From the cell containing the given text, extract its center point as [x, y] coordinate. 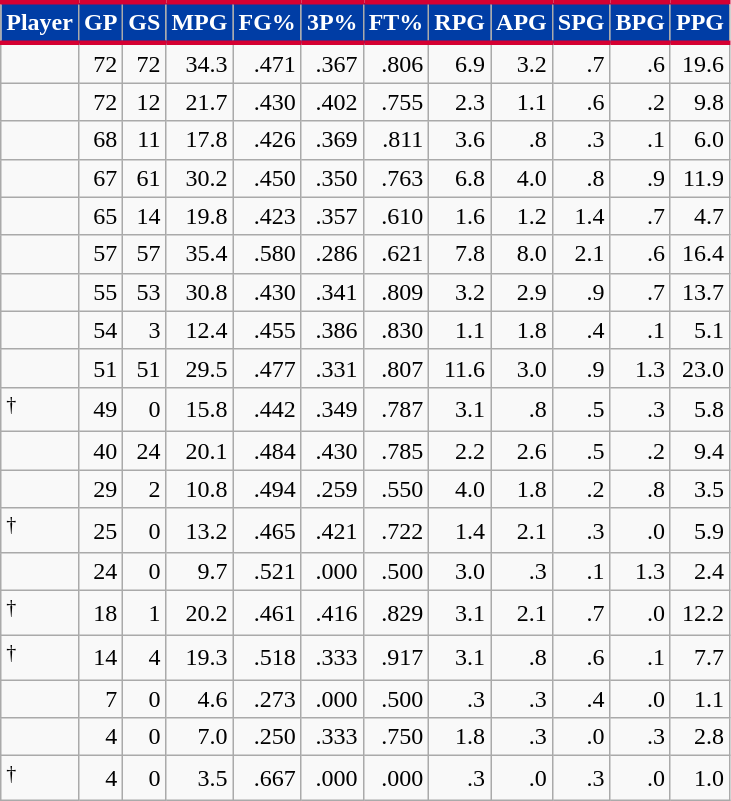
61 [144, 178]
40 [100, 451]
19.8 [200, 216]
.787 [396, 410]
.450 [267, 178]
7.8 [460, 254]
7.0 [200, 737]
.465 [267, 530]
.286 [332, 254]
9.7 [200, 572]
1.6 [460, 216]
21.7 [200, 102]
11 [144, 140]
20.2 [200, 614]
15.8 [200, 410]
9.4 [700, 451]
GP [100, 22]
.829 [396, 614]
1 [144, 614]
6.0 [700, 140]
5.9 [700, 530]
29.5 [200, 368]
.550 [396, 489]
55 [100, 292]
.667 [267, 778]
RPG [460, 22]
.349 [332, 410]
3P% [332, 22]
.518 [267, 658]
.442 [267, 410]
.461 [267, 614]
2.9 [522, 292]
.621 [396, 254]
9.8 [700, 102]
18 [100, 614]
13.2 [200, 530]
.357 [332, 216]
2.2 [460, 451]
11.9 [700, 178]
.423 [267, 216]
2.3 [460, 102]
2.8 [700, 737]
.426 [267, 140]
3 [144, 330]
.494 [267, 489]
19.6 [700, 63]
30.2 [200, 178]
.455 [267, 330]
.416 [332, 614]
.722 [396, 530]
7.7 [700, 658]
25 [100, 530]
.386 [332, 330]
.580 [267, 254]
11.6 [460, 368]
34.3 [200, 63]
BPG [640, 22]
.402 [332, 102]
4.6 [200, 699]
.811 [396, 140]
.341 [332, 292]
.521 [267, 572]
23.0 [700, 368]
19.3 [200, 658]
.350 [332, 178]
53 [144, 292]
6.9 [460, 63]
GS [144, 22]
SPG [581, 22]
6.8 [460, 178]
16.4 [700, 254]
2.4 [700, 572]
.917 [396, 658]
FG% [267, 22]
49 [100, 410]
.755 [396, 102]
.477 [267, 368]
APG [522, 22]
.785 [396, 451]
.259 [332, 489]
67 [100, 178]
17.8 [200, 140]
.421 [332, 530]
4.7 [700, 216]
PPG [700, 22]
5.8 [700, 410]
.750 [396, 737]
1.2 [522, 216]
68 [100, 140]
.250 [267, 737]
1.0 [700, 778]
30.8 [200, 292]
12 [144, 102]
.807 [396, 368]
7 [100, 699]
20.1 [200, 451]
35.4 [200, 254]
65 [100, 216]
3.6 [460, 140]
29 [100, 489]
2 [144, 489]
8.0 [522, 254]
MPG [200, 22]
.763 [396, 178]
FT% [396, 22]
13.7 [700, 292]
.610 [396, 216]
5.1 [700, 330]
.471 [267, 63]
.484 [267, 451]
12.2 [700, 614]
.830 [396, 330]
.369 [332, 140]
.331 [332, 368]
.367 [332, 63]
.806 [396, 63]
Player [40, 22]
12.4 [200, 330]
54 [100, 330]
2.6 [522, 451]
.273 [267, 699]
.809 [396, 292]
10.8 [200, 489]
